Find where the given text appears and provide that cell's center as (x, y) coordinate. 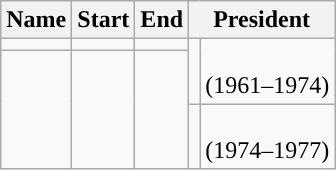
Name (36, 20)
End (162, 20)
(1974–1977) (268, 136)
President (262, 20)
(1961–1974) (268, 72)
Start (104, 20)
